Detect which cell encompasses the target text, then output its (X, Y) center coordinate. 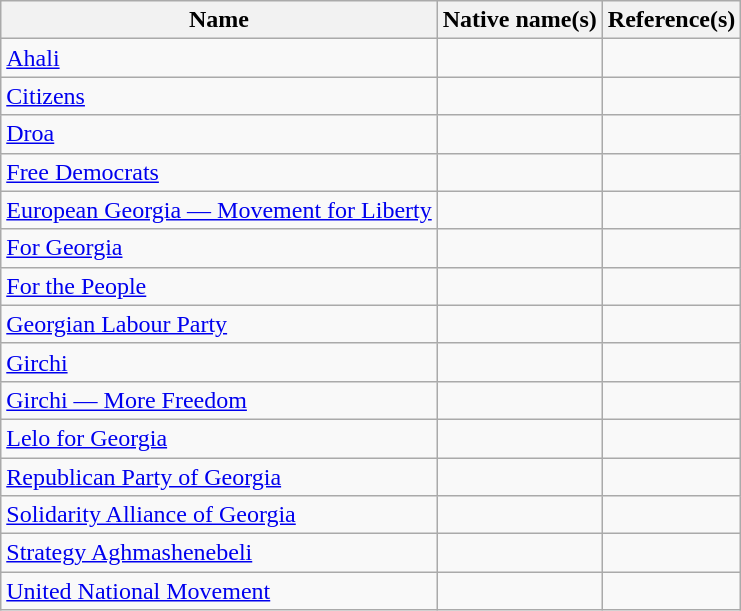
Republican Party of Georgia (219, 477)
Girchi (219, 362)
United National Movement (219, 591)
Ahali (219, 58)
Citizens (219, 96)
Girchi — More Freedom (219, 400)
Native name(s) (520, 20)
Lelo for Georgia (219, 438)
Georgian Labour Party (219, 324)
Droa (219, 134)
Solidarity Alliance of Georgia (219, 515)
Reference(s) (672, 20)
Free Democrats (219, 172)
For the People (219, 286)
For Georgia (219, 248)
Name (219, 20)
Strategy Aghmashenebeli (219, 553)
European Georgia — Movement for Liberty (219, 210)
